Locate the cell with the specified text and output its (X, Y) center coordinate. 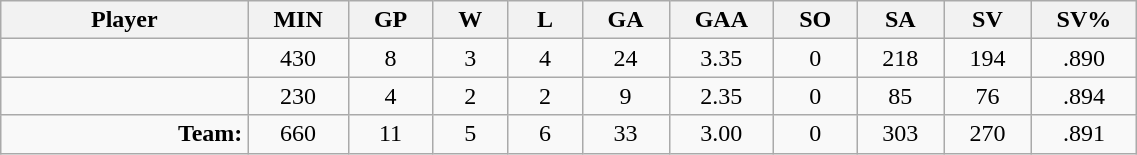
MIN (298, 20)
24 (626, 58)
85 (900, 96)
270 (988, 134)
8 (390, 58)
SV% (1084, 20)
430 (298, 58)
GAA (721, 20)
.891 (1084, 134)
660 (298, 134)
11 (390, 134)
230 (298, 96)
2.35 (721, 96)
L (545, 20)
.894 (1084, 96)
Team: (124, 134)
SA (900, 20)
.890 (1084, 58)
3.00 (721, 134)
218 (900, 58)
9 (626, 96)
3 (470, 58)
6 (545, 134)
SV (988, 20)
SO (816, 20)
GP (390, 20)
W (470, 20)
194 (988, 58)
3.35 (721, 58)
5 (470, 134)
303 (900, 134)
33 (626, 134)
GA (626, 20)
Player (124, 20)
76 (988, 96)
